Output the [X, Y] coordinate of the center of the cell containing the given text.  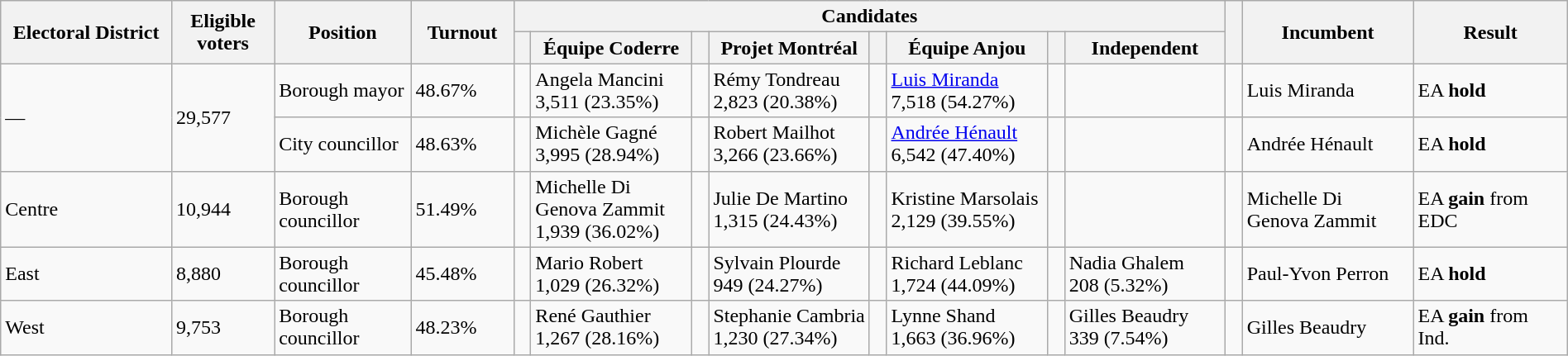
Andrée Hénault [1328, 144]
Michelle Di Genova Zammit 1,939 (36.02%) [611, 209]
Andrée Hénault 6,542 (47.40%) [967, 144]
Richard Leblanc 1,724 (44.09%) [967, 274]
Centre [86, 209]
8,880 [223, 274]
Gilles Beaudry [1328, 327]
EA gain from Ind. [1490, 327]
René Gauthier 1,267 (28.16%) [611, 327]
Équipe Anjou [967, 48]
Équipe Coderre [611, 48]
Electoral District [86, 32]
Angela Mancini 3,511 (23.35%) [611, 91]
Gilles Beaudry 339 (7.54%) [1145, 327]
Eligible voters [223, 32]
Candidates [869, 17]
Independent [1145, 48]
Luis Miranda 7,518 (54.27%) [967, 91]
EA gain from EDC [1490, 209]
Luis Miranda [1328, 91]
Julie De Martino 1,315 (24.43%) [789, 209]
29,577 [223, 117]
Michelle Di Genova Zammit [1328, 209]
9,753 [223, 327]
Paul-Yvon Perron [1328, 274]
Incumbent [1328, 32]
45.48% [462, 274]
Rémy Tondreau 2,823 (20.38%) [789, 91]
City councillor [342, 144]
51.49% [462, 209]
West [86, 327]
48.23% [462, 327]
Nadia Ghalem 208 (5.32%) [1145, 274]
48.63% [462, 144]
East [86, 274]
Robert Mailhot 3,266 (23.66%) [789, 144]
Kristine Marsolais 2,129 (39.55%) [967, 209]
Position [342, 32]
Result [1490, 32]
Projet Montréal [789, 48]
48.67% [462, 91]
Lynne Shand 1,663 (36.96%) [967, 327]
10,944 [223, 209]
— [86, 117]
Borough mayor [342, 91]
Michèle Gagné 3,995 (28.94%) [611, 144]
Sylvain Plourde 949 (24.27%) [789, 274]
Turnout [462, 32]
Mario Robert 1,029 (26.32%) [611, 274]
Stephanie Cambria 1,230 (27.34%) [789, 327]
